Scan for the cell matching the given text and deliver its [x, y] coordinate at center. 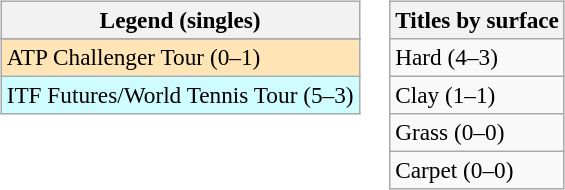
ATP Challenger Tour (0–1) [180, 57]
ITF Futures/World Tennis Tour (5–3) [180, 95]
Grass (0–0) [478, 133]
Clay (1–1) [478, 95]
Hard (4–3) [478, 57]
Carpet (0–0) [478, 171]
Legend (singles) [180, 20]
Titles by surface [478, 20]
